Capture the cell that displays the provided text and extract its (x, y) central coordinate. 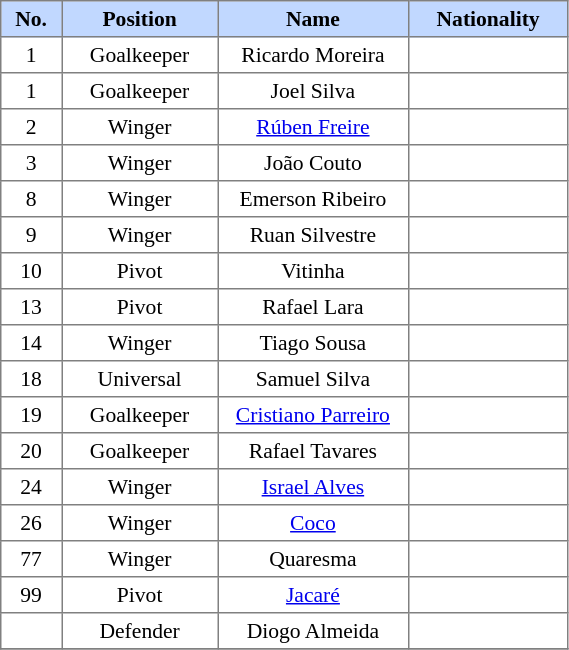
20 (32, 451)
Israel Alves (313, 487)
Defender (140, 631)
Rúben Freire (313, 127)
Coco (313, 523)
Jacaré (313, 595)
10 (32, 271)
Diogo Almeida (313, 631)
2 (32, 127)
Cristiano Parreiro (313, 415)
Position (140, 19)
No. (32, 19)
Nationality (488, 19)
Vitinha (313, 271)
Ricardo Moreira (313, 55)
77 (32, 559)
99 (32, 595)
João Couto (313, 163)
Samuel Silva (313, 379)
9 (32, 235)
19 (32, 415)
14 (32, 343)
26 (32, 523)
3 (32, 163)
8 (32, 199)
Tiago Sousa (313, 343)
13 (32, 307)
Quaresma (313, 559)
Name (313, 19)
24 (32, 487)
Emerson Ribeiro (313, 199)
Universal (140, 379)
Rafael Lara (313, 307)
Rafael Tavares (313, 451)
Joel Silva (313, 91)
Ruan Silvestre (313, 235)
18 (32, 379)
